Capture the cell that displays the provided text and extract its (X, Y) central coordinate. 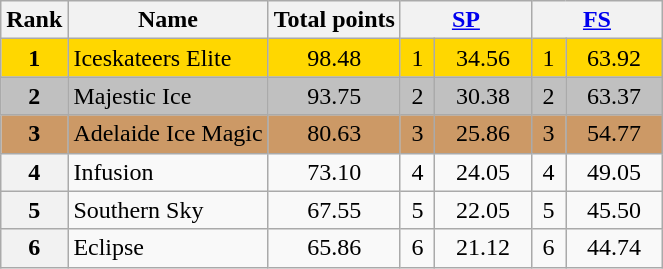
25.86 (484, 134)
80.63 (334, 134)
Iceskateers Elite (168, 58)
24.05 (484, 172)
SP (466, 20)
44.74 (614, 248)
Name (168, 20)
73.10 (334, 172)
Rank (34, 20)
98.48 (334, 58)
93.75 (334, 96)
34.56 (484, 58)
54.77 (614, 134)
FS (596, 20)
30.38 (484, 96)
63.92 (614, 58)
67.55 (334, 210)
22.05 (484, 210)
49.05 (614, 172)
Adelaide Ice Magic (168, 134)
45.50 (614, 210)
65.86 (334, 248)
Total points (334, 20)
63.37 (614, 96)
Southern Sky (168, 210)
Majestic Ice (168, 96)
Infusion (168, 172)
Eclipse (168, 248)
21.12 (484, 248)
